Locate the cell with the specified text and output its [X, Y] center coordinate. 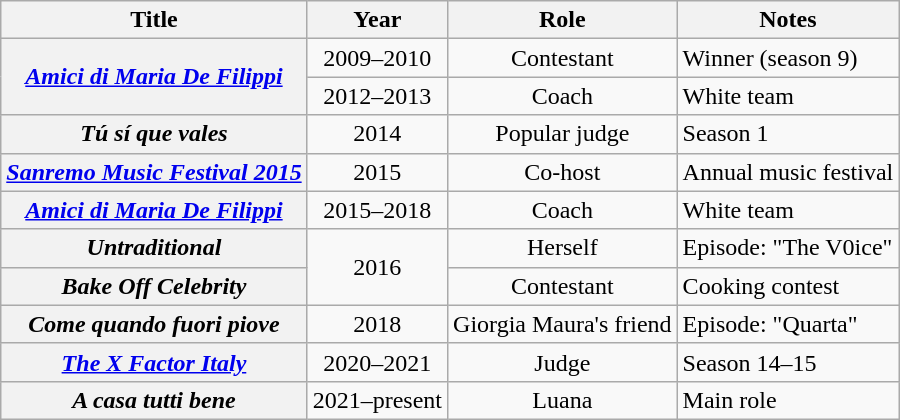
2020–2021 [377, 362]
Untraditional [154, 248]
2018 [377, 324]
Co-host [563, 172]
Role [563, 20]
Notes [788, 20]
2012–2013 [377, 96]
Judge [563, 362]
Popular judge [563, 134]
2021–present [377, 400]
2009–2010 [377, 58]
Annual music festival [788, 172]
Giorgia Maura's friend [563, 324]
Sanremo Music Festival 2015 [154, 172]
Season 1 [788, 134]
Season 14–15 [788, 362]
Main role [788, 400]
Episode: "The V0ice" [788, 248]
2016 [377, 267]
Winner (season 9) [788, 58]
2014 [377, 134]
Luana [563, 400]
Herself [563, 248]
The X Factor Italy [154, 362]
Year [377, 20]
Tú sí que vales [154, 134]
2015 [377, 172]
Cooking contest [788, 286]
Bake Off Celebrity [154, 286]
Come quando fuori piove [154, 324]
A casa tutti bene [154, 400]
Episode: "Quarta" [788, 324]
2015–2018 [377, 210]
Title [154, 20]
